Output the [X, Y] coordinate of the center of the cell containing the given text.  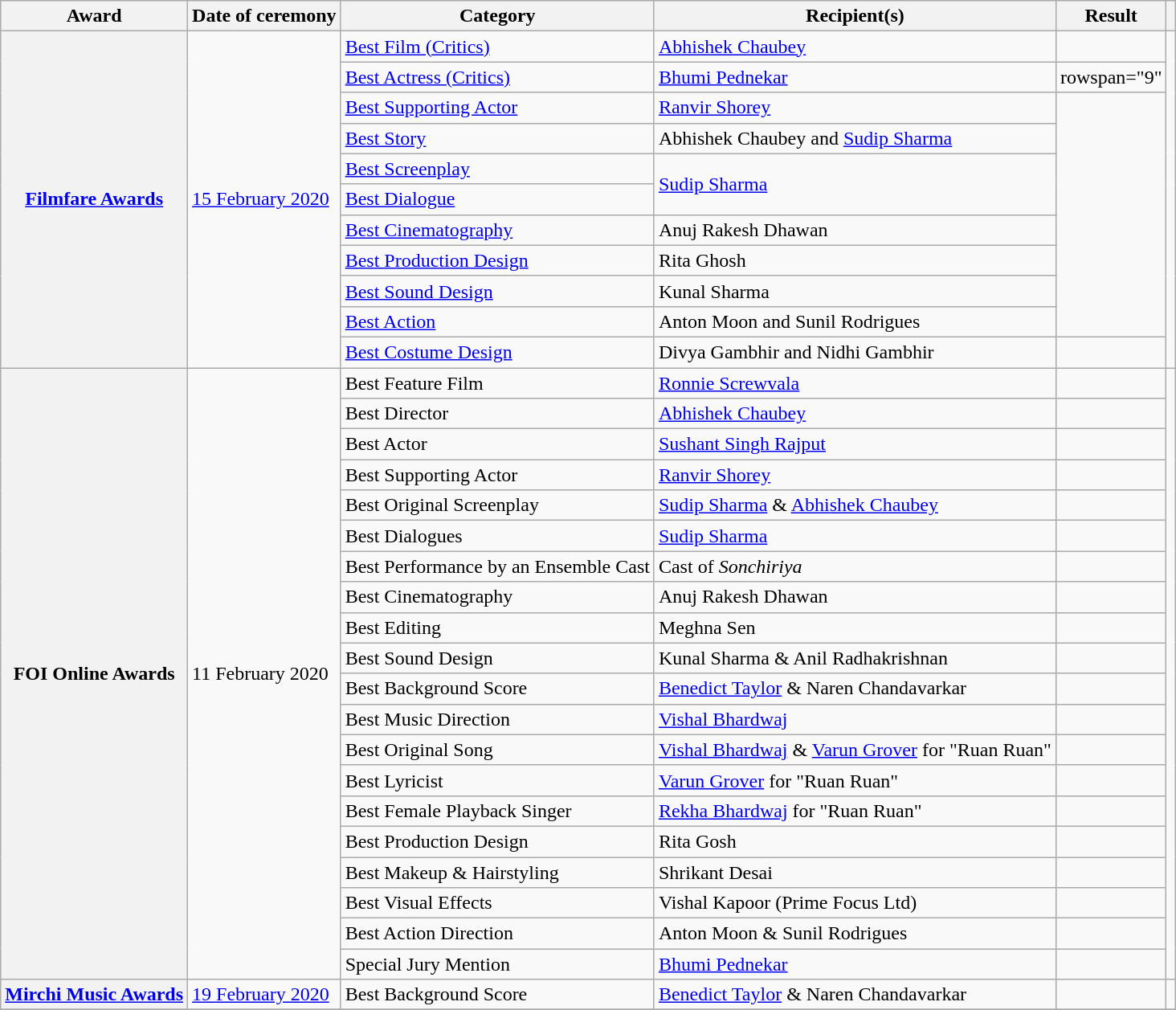
Best Action [497, 321]
Best Editing [497, 628]
Best Director [497, 414]
Vishal Bhardwaj & Varun Grover for "Ruan Ruan" [855, 750]
15 February 2020 [265, 199]
Best Original Song [497, 750]
Rita Gosh [855, 841]
Best Visual Effects [497, 903]
Rita Ghosh [855, 260]
Best Performance by an Ensemble Cast [497, 566]
Shrikant Desai [855, 872]
Best Costume Design [497, 352]
Date of ceremony [265, 16]
Mirchi Music Awards [95, 995]
Best Feature Film [497, 383]
Best Film (Critics) [497, 47]
Best Story [497, 138]
Rekha Bhardwaj for "Ruan Ruan" [855, 811]
Award [95, 16]
Anton Moon and Sunil Rodrigues [855, 321]
rowspan="9" [1111, 77]
Meghna Sen [855, 628]
Divya Gambhir and Nidhi Gambhir [855, 352]
Best Actress (Critics) [497, 77]
Best Dialogues [497, 536]
Best Music Direction [497, 719]
Best Screenplay [497, 169]
Abhishek Chaubey and Sudip Sharma [855, 138]
Sushant Singh Rajput [855, 444]
Best Action Direction [497, 934]
Special Jury Mention [497, 964]
11 February 2020 [265, 673]
Vishal Bhardwaj [855, 719]
Result [1111, 16]
Sudip Sharma & Abhishek Chaubey [855, 505]
Varun Grover for "Ruan Ruan" [855, 780]
Best Makeup & Hairstyling [497, 872]
Ronnie Screwvala [855, 383]
Vishal Kapoor (Prime Focus Ltd) [855, 903]
Best Actor [497, 444]
Best Original Screenplay [497, 505]
Kunal Sharma & Anil Radhakrishnan [855, 658]
Kunal Sharma [855, 291]
Best Lyricist [497, 780]
Filmfare Awards [95, 199]
Anton Moon & Sunil Rodrigues [855, 934]
19 February 2020 [265, 995]
Recipient(s) [855, 16]
Cast of Sonchiriya [855, 566]
FOI Online Awards [95, 673]
Best Dialogue [497, 199]
Best Female Playback Singer [497, 811]
Category [497, 16]
